Scan for the cell matching the given text and deliver its [X, Y] coordinate at center. 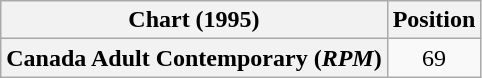
Position [434, 20]
Chart (1995) [194, 20]
Canada Adult Contemporary (RPM) [194, 58]
69 [434, 58]
